Detect which cell encompasses the target text, then output its (X, Y) center coordinate. 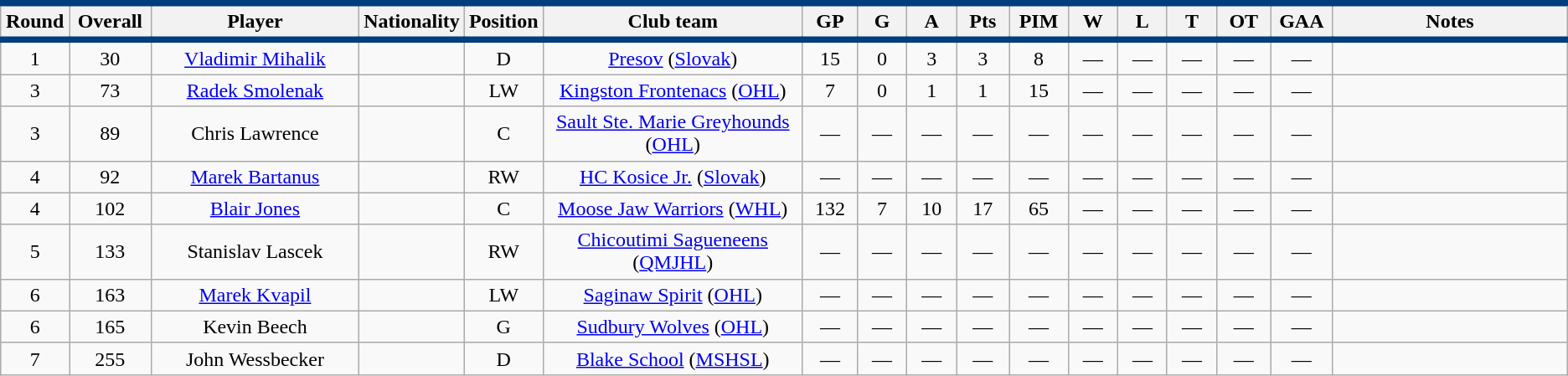
Blair Jones (255, 209)
Chicoutimi Sagueneens (QMJHL) (673, 251)
T (1191, 22)
Saginaw Spirit (OHL) (673, 295)
132 (829, 209)
89 (110, 134)
Chris Lawrence (255, 134)
Pts (983, 22)
Nationality (412, 22)
John Wessbecker (255, 358)
Marek Kvapil (255, 295)
Club team (673, 22)
GP (829, 22)
Sault Ste. Marie Greyhounds (OHL) (673, 134)
Player (255, 22)
65 (1039, 209)
Notes (1450, 22)
Vladimir Mihalik (255, 57)
Kingston Frontenacs (OHL) (673, 90)
10 (931, 209)
PIM (1039, 22)
73 (110, 90)
Position (503, 22)
17 (983, 209)
5 (35, 251)
Sudbury Wolves (OHL) (673, 327)
92 (110, 177)
8 (1039, 57)
Blake School (MSHSL) (673, 358)
L (1142, 22)
Stanislav Lascek (255, 251)
OT (1244, 22)
Radek Smolenak (255, 90)
255 (110, 358)
Overall (110, 22)
W (1092, 22)
Moose Jaw Warriors (WHL) (673, 209)
30 (110, 57)
Round (35, 22)
A (931, 22)
133 (110, 251)
GAA (1302, 22)
165 (110, 327)
Kevin Beech (255, 327)
HC Kosice Jr. (Slovak) (673, 177)
Marek Bartanus (255, 177)
163 (110, 295)
Presov (Slovak) (673, 57)
102 (110, 209)
